Find where the given text appears and provide that cell's center as (x, y) coordinate. 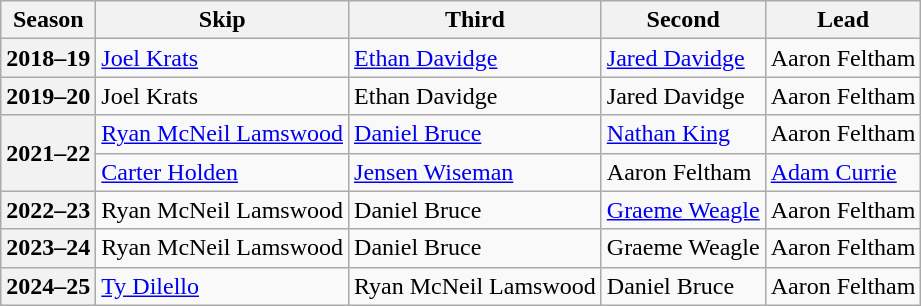
2019–20 (48, 96)
Skip (222, 20)
Second (683, 20)
Third (476, 20)
2018–19 (48, 58)
Lead (843, 20)
Season (48, 20)
Jensen Wiseman (476, 172)
2024–25 (48, 286)
Nathan King (683, 134)
2022–23 (48, 210)
Ty Dilello (222, 286)
2023–24 (48, 248)
2021–22 (48, 153)
Carter Holden (222, 172)
Adam Currie (843, 172)
